Return the [X, Y] coordinate for the center point of the cell that contains the specified text.  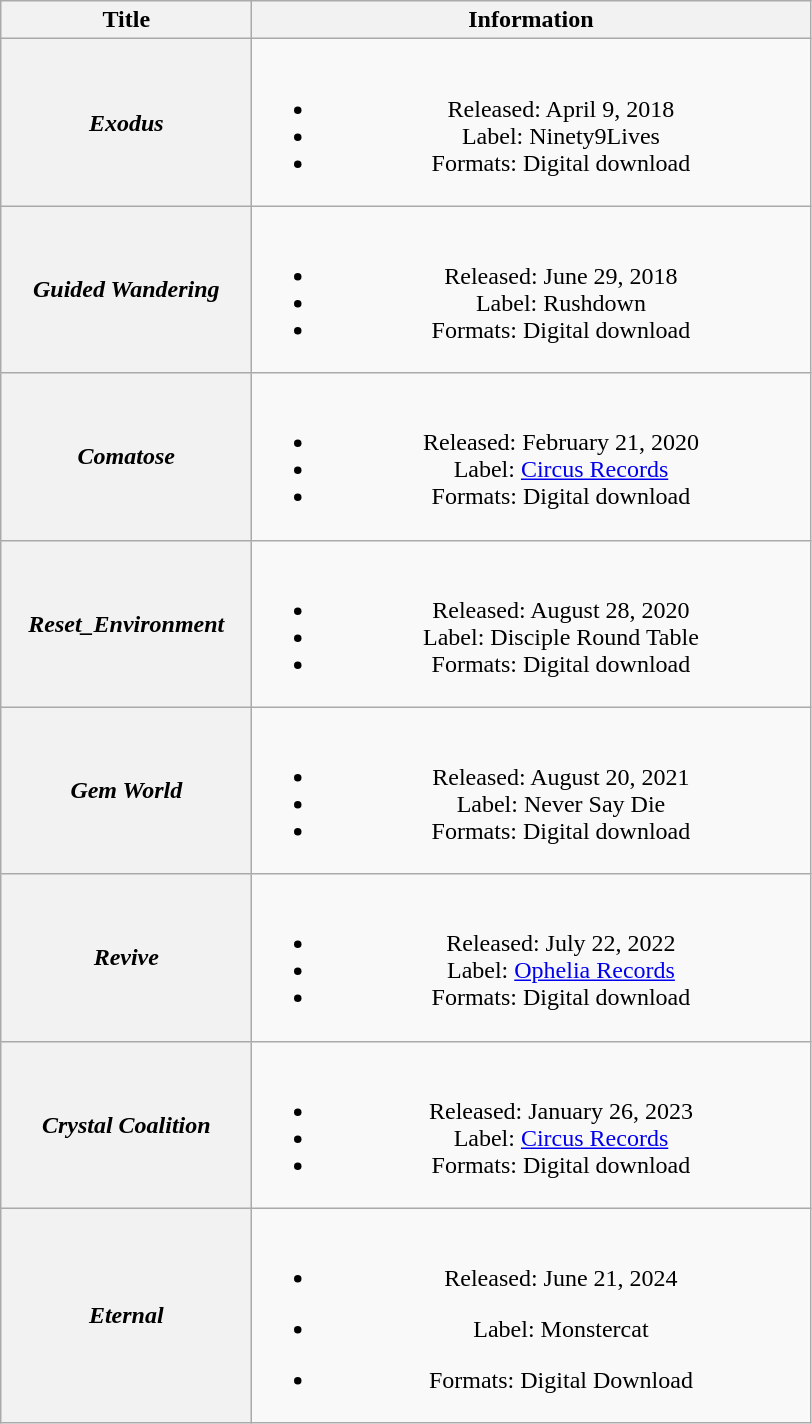
Released: August 20, 2021Label: Never Say DieFormats: Digital download [531, 790]
Eternal [126, 1316]
Released: June 21, 2024Label: MonstercatFormats: Digital Download [531, 1316]
Released: June 29, 2018Label: RushdownFormats: Digital download [531, 290]
Reset_Environment [126, 624]
Guided Wandering [126, 290]
Crystal Coalition [126, 1124]
Released: July 22, 2022Label: Ophelia RecordsFormats: Digital download [531, 958]
Released: February 21, 2020Label: Circus RecordsFormats: Digital download [531, 456]
Released: April 9, 2018Label: Ninety9LivesFormats: Digital download [531, 122]
Comatose [126, 456]
Released: August 28, 2020Label: Disciple Round TableFormats: Digital download [531, 624]
Revive [126, 958]
Information [531, 20]
Title [126, 20]
Exodus [126, 122]
Released: January 26, 2023Label: Circus RecordsFormats: Digital download [531, 1124]
Gem World [126, 790]
